Detect which cell encompasses the target text, then output its [X, Y] center coordinate. 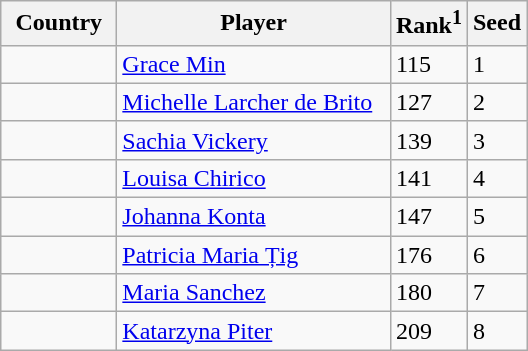
176 [428, 255]
Rank1 [428, 24]
180 [428, 293]
Louisa Chirico [254, 178]
1 [496, 64]
Grace Min [254, 64]
2 [496, 102]
127 [428, 102]
Michelle Larcher de Brito [254, 102]
Seed [496, 24]
139 [428, 140]
5 [496, 217]
Katarzyna Piter [254, 331]
8 [496, 331]
7 [496, 293]
141 [428, 178]
4 [496, 178]
Patricia Maria Țig [254, 255]
209 [428, 331]
147 [428, 217]
Player [254, 24]
6 [496, 255]
115 [428, 64]
3 [496, 140]
Sachia Vickery [254, 140]
Maria Sanchez [254, 293]
Johanna Konta [254, 217]
Country [59, 24]
